Scan for the cell matching the given text and deliver its [X, Y] coordinate at center. 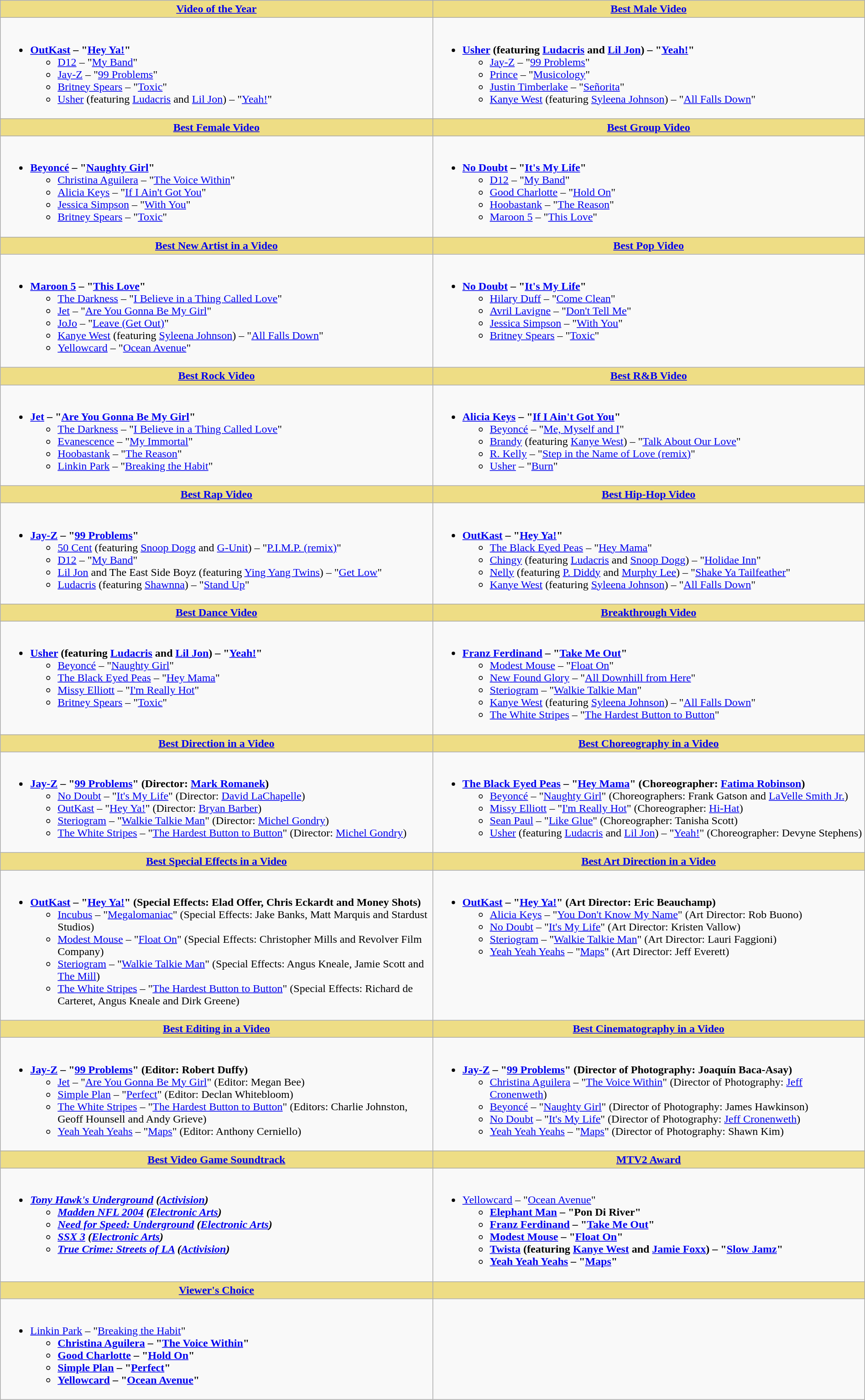
Beyoncé – "Naughty Girl"Christina Aguilera – "The Voice Within"Alicia Keys – "If I Ain't Got You"Jessica Simpson – "With You"Britney Spears – "Toxic" [216, 186]
Best Group Video [649, 127]
Best Female Video [216, 127]
Breakthrough Video [649, 612]
Video of the Year [216, 9]
Linkin Park – "Breaking the Habit"Christina Aguilera – "The Voice Within"Good Charlotte – "Hold On"Simple Plan – "Perfect"Yellowcard – "Ocean Avenue" [216, 1349]
Best Cinematography in a Video [649, 1029]
Best Dance Video [216, 612]
Best Art Direction in a Video [649, 862]
Best New Artist in a Video [216, 246]
Best Hip-Hop Video [649, 494]
Best Choreography in a Video [649, 743]
Best Editing in a Video [216, 1029]
Best Rock Video [216, 376]
Best Direction in a Video [216, 743]
MTV2 Award [649, 1160]
Best Video Game Soundtrack [216, 1160]
Best Pop Video [649, 246]
OutKast – "Hey Ya!"D12 – "My Band"Jay-Z – "99 Problems"Britney Spears – "Toxic"Usher (featuring Ludacris and Lil Jon) – "Yeah!" [216, 68]
Best R&B Video [649, 376]
No Doubt – "It's My Life"Hilary Duff – "Come Clean"Avril Lavigne – "Don't Tell Me"Jessica Simpson – "With You"Britney Spears – "Toxic" [649, 311]
Best Rap Video [216, 494]
Best Special Effects in a Video [216, 862]
No Doubt – "It's My Life"D12 – "My Band"Good Charlotte – "Hold On"Hoobastank – "The Reason"Maroon 5 – "This Love" [649, 186]
Best Male Video [649, 9]
Viewer's Choice [216, 1290]
